Return (X, Y) of the center of cell containing provided text 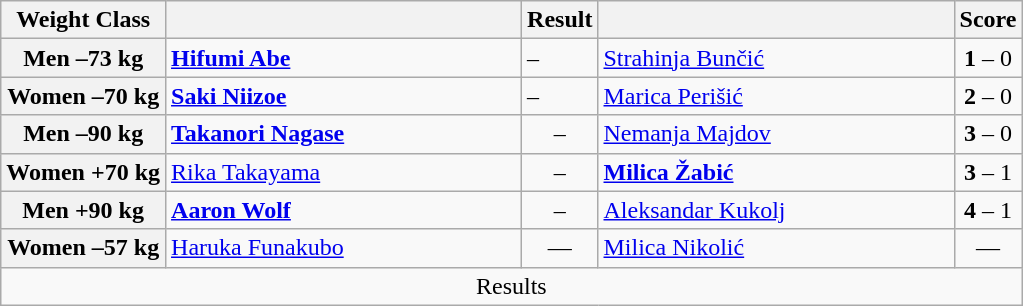
Aleksandar Kukolj (776, 210)
Saki Niizoe (344, 96)
Women +70 kg (84, 172)
Results (512, 286)
3 – 0 (988, 134)
Strahinja Bunčić (776, 58)
Aaron Wolf (344, 210)
Women –70 kg (84, 96)
Weight Class (84, 20)
Women –57 kg (84, 248)
4 – 1 (988, 210)
Men –90 kg (84, 134)
Men +90 kg (84, 210)
Rika Takayama (344, 172)
Marica Perišić (776, 96)
Nemanja Majdov (776, 134)
3 – 1 (988, 172)
Score (988, 20)
2 – 0 (988, 96)
Takanori Nagase (344, 134)
Haruka Funakubo (344, 248)
1 – 0 (988, 58)
Milica Nikolić (776, 248)
Milica Žabić (776, 172)
Men –73 kg (84, 58)
Hifumi Abe (344, 58)
Result (560, 20)
